From the cell containing the given text, extract its center point as (x, y) coordinate. 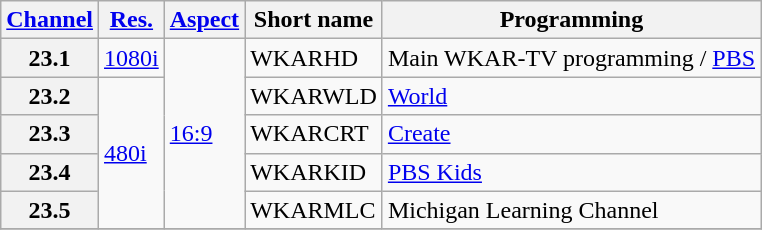
Short name (314, 20)
1080i (132, 58)
Create (571, 134)
Programming (571, 20)
WKARMLC (314, 210)
WKARHD (314, 58)
WKARKID (314, 172)
16:9 (204, 134)
WKARWLD (314, 96)
Channel (50, 20)
23.3 (50, 134)
Res. (132, 20)
23.5 (50, 210)
Main WKAR-TV programming / PBS (571, 58)
23.1 (50, 58)
480i (132, 153)
23.4 (50, 172)
23.2 (50, 96)
PBS Kids (571, 172)
World (571, 96)
Michigan Learning Channel (571, 210)
WKARCRT (314, 134)
Aspect (204, 20)
